Scan for the cell matching the given text and deliver its (X, Y) coordinate at center. 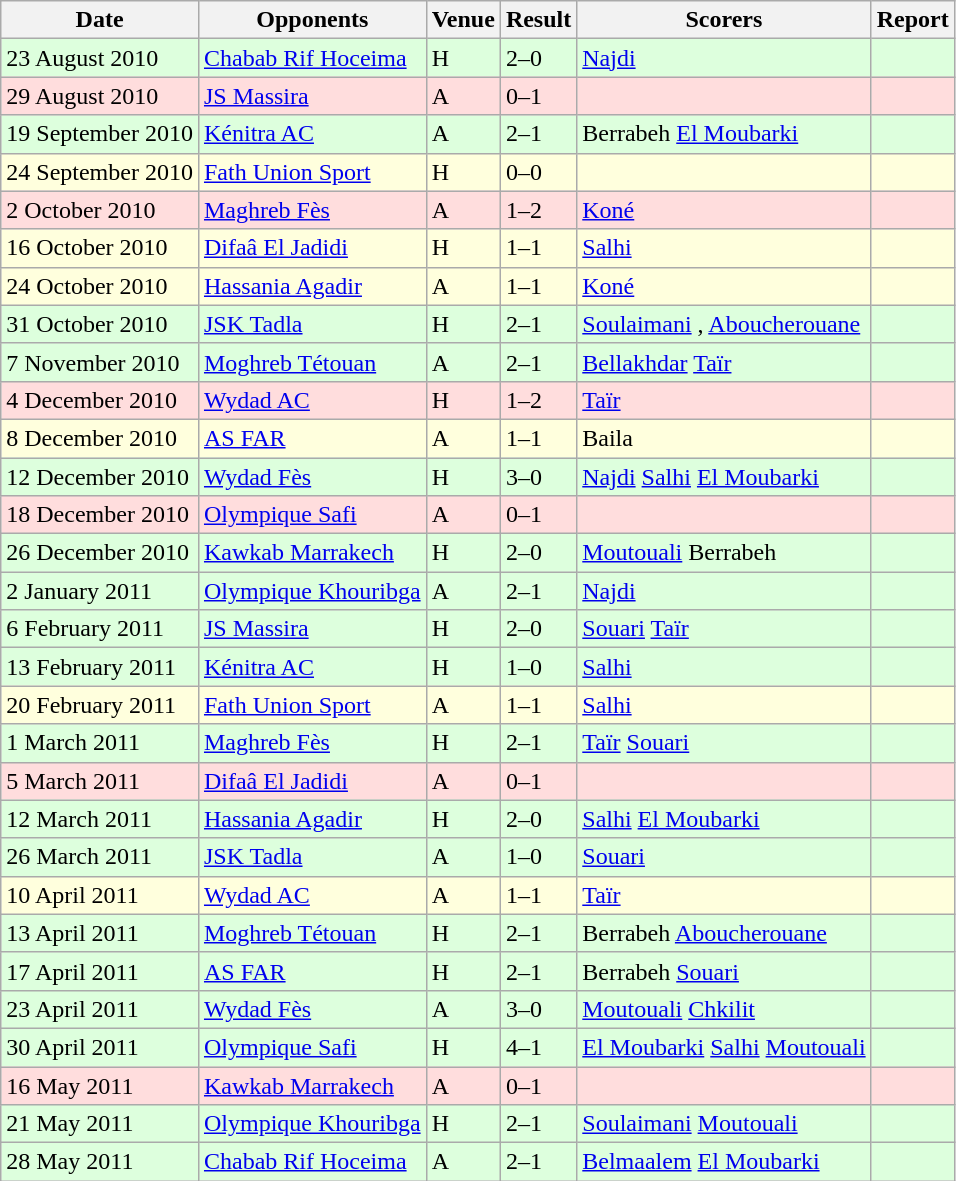
Berrabeh El Moubarki (724, 134)
2 January 2011 (100, 591)
El Moubarki Salhi Moutouali (724, 1047)
Berrabeh Souari (724, 971)
Report (912, 20)
26 March 2011 (100, 857)
21 May 2011 (100, 1124)
Berrabeh Aboucherouane (724, 933)
Taïr Souari (724, 743)
28 May 2011 (100, 1162)
Scorers (724, 20)
10 April 2011 (100, 895)
Belmaalem El Moubarki (724, 1162)
16 May 2011 (100, 1085)
18 December 2010 (100, 515)
13 February 2011 (100, 667)
Venue (463, 20)
Moutouali Chkilit (724, 1009)
26 December 2010 (100, 553)
12 March 2011 (100, 819)
13 April 2011 (100, 933)
Soulaimani Moutouali (724, 1124)
0–0 (538, 172)
Salhi El Moubarki (724, 819)
19 September 2010 (100, 134)
Najdi Salhi El Moubarki (724, 477)
Date (100, 20)
Result (538, 20)
20 February 2011 (100, 705)
4–1 (538, 1047)
Bellakhdar Taïr (724, 362)
5 March 2011 (100, 781)
24 October 2010 (100, 286)
8 December 2010 (100, 438)
7 November 2010 (100, 362)
6 February 2011 (100, 629)
4 December 2010 (100, 400)
17 April 2011 (100, 971)
16 October 2010 (100, 248)
2 October 2010 (100, 210)
23 August 2010 (100, 58)
23 April 2011 (100, 1009)
30 April 2011 (100, 1047)
29 August 2010 (100, 96)
12 December 2010 (100, 477)
Moutouali Berrabeh (724, 553)
31 October 2010 (100, 324)
Souari Taïr (724, 629)
Soulaimani , Aboucherouane (724, 324)
Souari (724, 857)
24 September 2010 (100, 172)
1 March 2011 (100, 743)
Opponents (312, 20)
Baila (724, 438)
